Output the [X, Y] coordinate of the center of the cell containing the given text.  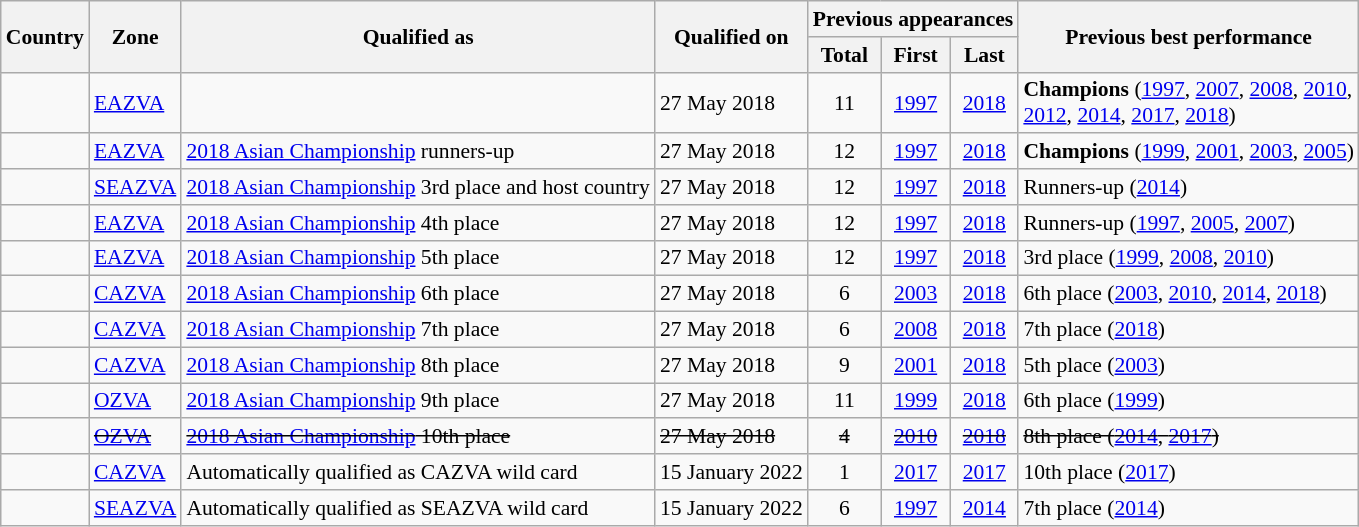
7th place (2018) [1188, 330]
7th place (2014) [1188, 508]
2001 [916, 365]
Total [844, 55]
5th place (2003) [1188, 365]
1 [844, 472]
6th place (1999) [1188, 401]
2014 [984, 508]
Country [45, 36]
Runners-up (2014) [1188, 187]
Automatically qualified as SEAZVA wild card [418, 508]
2018 Asian Championship 9th place [418, 401]
6th place (2003, 2010, 2014, 2018) [1188, 294]
Last [984, 55]
Qualified on [732, 36]
Zone [135, 36]
9 [844, 365]
2018 Asian Championship 3rd place and host country [418, 187]
10th place (2017) [1188, 472]
Champions (1997, 2007, 2008, 2010,2012, 2014, 2017, 2018) [1188, 102]
2018 Asian Championship 5th place [418, 258]
2008 [916, 330]
2018 Asian Championship runners-up [418, 152]
Previous appearances [914, 19]
Champions (1999, 2001, 2003, 2005) [1188, 152]
2018 Asian Championship 6th place [418, 294]
First [916, 55]
3rd place (1999, 2008, 2010) [1188, 258]
2018 Asian Championship 7th place [418, 330]
4 [844, 437]
2018 Asian Championship 4th place [418, 223]
8th place (2014, 2017) [1188, 437]
2018 Asian Championship 8th place [418, 365]
1999 [916, 401]
2010 [916, 437]
Qualified as [418, 36]
2003 [916, 294]
Automatically qualified as CAZVA wild card [418, 472]
Runners-up (1997, 2005, 2007) [1188, 223]
2018 Asian Championship 10th place [418, 437]
Previous best performance [1188, 36]
